Capture the cell that displays the provided text and extract its (x, y) central coordinate. 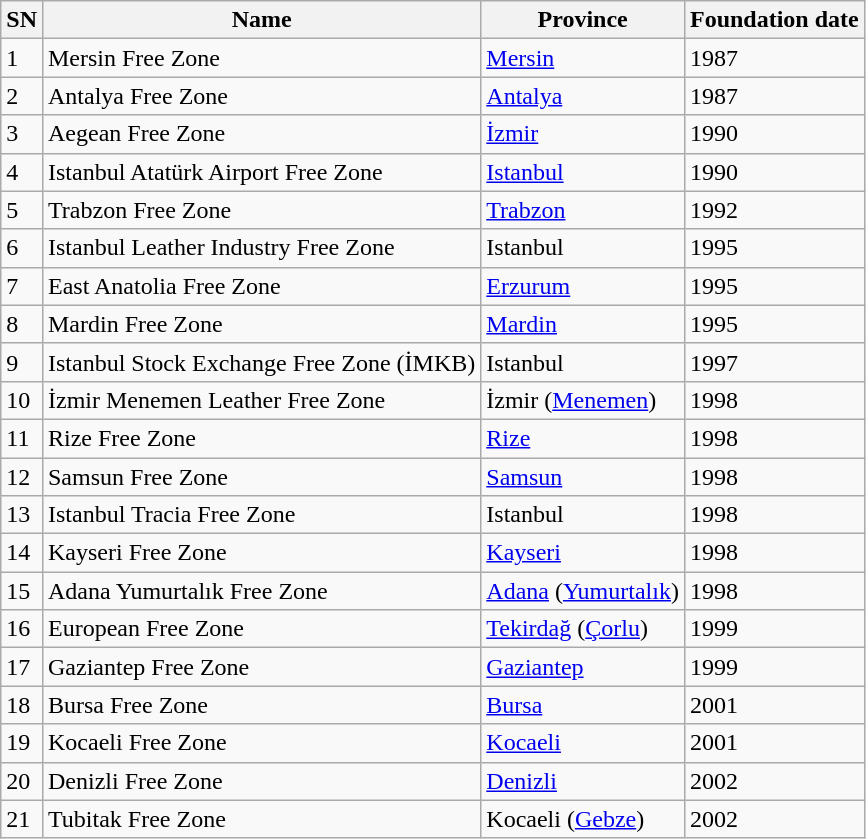
1 (22, 58)
5 (22, 210)
Denizli Free Zone (261, 781)
10 (22, 400)
Antalya Free Zone (261, 96)
20 (22, 781)
Mardin Free Zone (261, 324)
Kocaeli (583, 743)
19 (22, 743)
1997 (774, 362)
9 (22, 362)
17 (22, 667)
6 (22, 248)
Kocaeli (Gebze) (583, 819)
Tubitak Free Zone (261, 819)
Samsun Free Zone (261, 477)
Kocaeli Free Zone (261, 743)
Mersin (583, 58)
Gaziantep (583, 667)
Adana (Yumurtalık) (583, 591)
Trabzon (583, 210)
Istanbul Leather Industry Free Zone (261, 248)
1992 (774, 210)
21 (22, 819)
Foundation date (774, 20)
Trabzon Free Zone (261, 210)
11 (22, 438)
18 (22, 705)
East Anatolia Free Zone (261, 286)
Name (261, 20)
Rize (583, 438)
12 (22, 477)
8 (22, 324)
Samsun (583, 477)
7 (22, 286)
European Free Zone (261, 629)
Antalya (583, 96)
14 (22, 553)
Adana Yumurtalık Free Zone (261, 591)
Kayseri (583, 553)
Gaziantep Free Zone (261, 667)
Kayseri Free Zone (261, 553)
Istanbul Tracia Free Zone (261, 515)
2 (22, 96)
3 (22, 134)
İzmir (Menemen) (583, 400)
Mardin (583, 324)
13 (22, 515)
Istanbul Atatürk Airport Free Zone (261, 172)
Aegean Free Zone (261, 134)
Istanbul Stock Exchange Free Zone (İMKB) (261, 362)
İzmir Menemen Leather Free Zone (261, 400)
Tekirdağ (Çorlu) (583, 629)
16 (22, 629)
Province (583, 20)
Bursa (583, 705)
Rize Free Zone (261, 438)
Denizli (583, 781)
Bursa Free Zone (261, 705)
Erzurum (583, 286)
15 (22, 591)
4 (22, 172)
İzmir (583, 134)
SN (22, 20)
Mersin Free Zone (261, 58)
